Determine the [X, Y] coordinate at the center of the cell enclosing the given text.  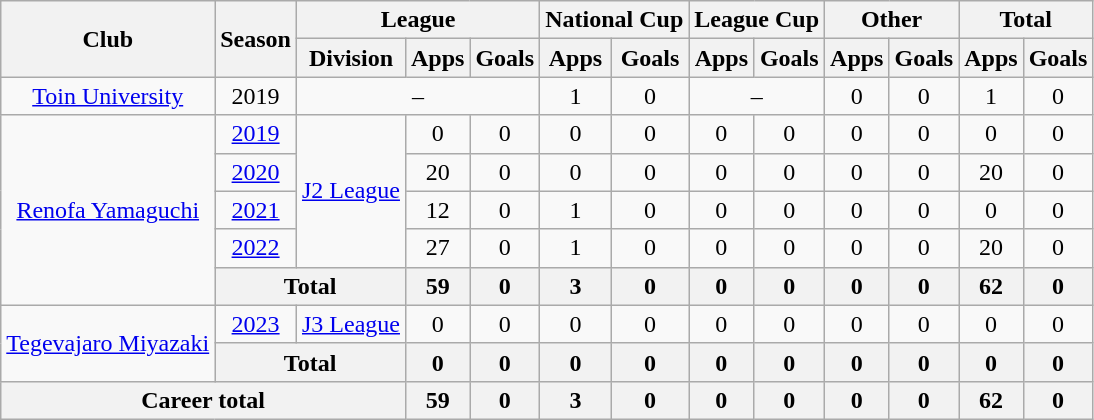
2022 [256, 248]
Renofa Yamaguchi [108, 210]
League [418, 20]
J2 League [350, 191]
27 [437, 248]
Season [256, 39]
Toin University [108, 96]
Other [892, 20]
League Cup [757, 20]
National Cup [614, 20]
2023 [256, 324]
2020 [256, 172]
J3 League [350, 324]
12 [437, 210]
Division [350, 58]
Tegevajaro Miyazaki [108, 343]
Career total [204, 400]
2021 [256, 210]
Club [108, 39]
